Scan for the cell matching the given text and deliver its (x, y) coordinate at center. 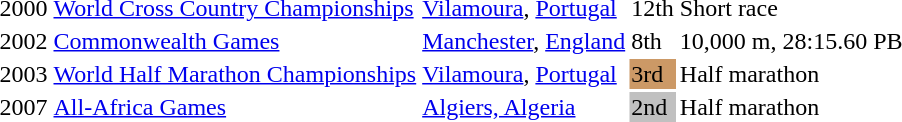
2nd (653, 107)
Manchester, England (524, 41)
3rd (653, 74)
Algiers, Algeria (524, 107)
All-Africa Games (235, 107)
8th (653, 41)
Vilamoura, Portugal (524, 74)
Commonwealth Games (235, 41)
World Half Marathon Championships (235, 74)
